Detect which cell encompasses the target text, then output its [X, Y] center coordinate. 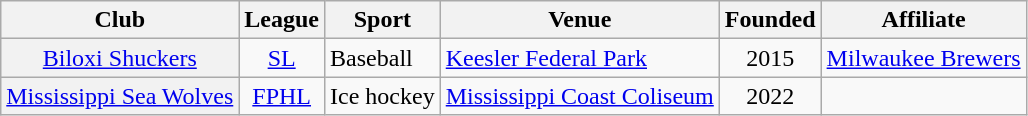
Keesler Federal Park [580, 58]
League [282, 20]
Affiliate [924, 20]
Biloxi Shuckers [120, 58]
Venue [580, 20]
2022 [770, 96]
Ice hockey [383, 96]
Mississippi Coast Coliseum [580, 96]
Mississippi Sea Wolves [120, 96]
SL [282, 58]
Sport [383, 20]
Founded [770, 20]
2015 [770, 58]
Milwaukee Brewers [924, 58]
Club [120, 20]
FPHL [282, 96]
Baseball [383, 58]
